From the cell containing the given text, extract its center point as [X, Y] coordinate. 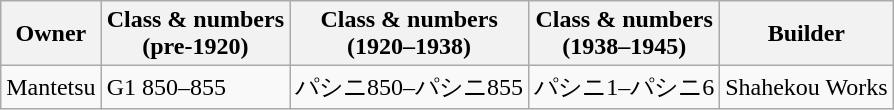
Shahekou Works [806, 88]
Owner [51, 34]
パシニ850–パシニ855 [410, 88]
Class & numbers(pre-1920) [195, 34]
Class & numbers(1920–1938) [410, 34]
パシニ1–パシニ6 [624, 88]
G1 850–855 [195, 88]
Class & numbers(1938–1945) [624, 34]
Builder [806, 34]
Mantetsu [51, 88]
